Search for the cell housing the specified text and yield its (x, y) center coordinate. 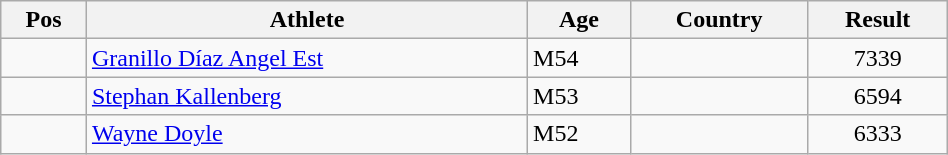
M54 (580, 58)
M52 (580, 134)
Pos (44, 20)
Result (878, 20)
Country (719, 20)
M53 (580, 96)
6333 (878, 134)
Granillo Díaz Angel Est (306, 58)
Wayne Doyle (306, 134)
7339 (878, 58)
6594 (878, 96)
Age (580, 20)
Stephan Kallenberg (306, 96)
Athlete (306, 20)
